Search for the cell housing the specified text and yield its [x, y] center coordinate. 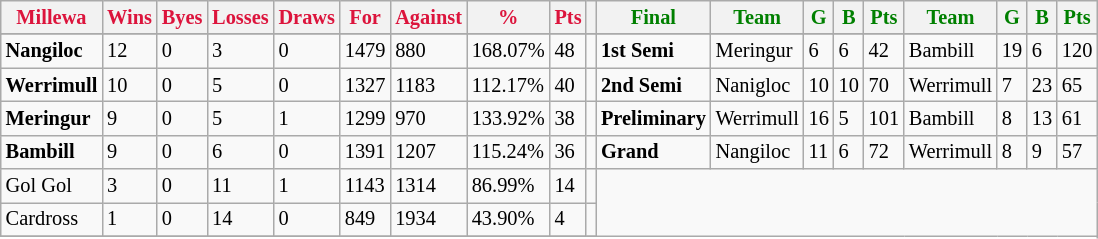
For [365, 17]
65 [1077, 85]
36 [568, 152]
115.24% [508, 152]
1143 [365, 186]
1st Semi [654, 51]
1934 [428, 219]
Final [654, 17]
7 [1012, 85]
19 [1012, 51]
86.99% [508, 186]
43.90% [508, 219]
112.17% [508, 85]
970 [428, 118]
42 [884, 51]
2nd Semi [654, 85]
12 [130, 51]
Draws [307, 17]
23 [1042, 85]
Gol Gol [52, 186]
38 [568, 118]
61 [1077, 118]
4 [568, 219]
16 [819, 118]
133.92% [508, 118]
40 [568, 85]
1207 [428, 152]
Losses [240, 17]
48 [568, 51]
1183 [428, 85]
880 [428, 51]
Against [428, 17]
849 [365, 219]
Wins [130, 17]
1327 [365, 85]
13 [1042, 118]
70 [884, 85]
1299 [365, 118]
1391 [365, 152]
Preliminary [654, 118]
Grand [654, 152]
168.07% [508, 51]
120 [1077, 51]
Cardross [52, 219]
Nanigloc [758, 85]
% [508, 17]
101 [884, 118]
1479 [365, 51]
72 [884, 152]
Byes [182, 17]
1314 [428, 186]
Millewa [52, 17]
57 [1077, 152]
